Locate the cell with the specified text and output its (x, y) center coordinate. 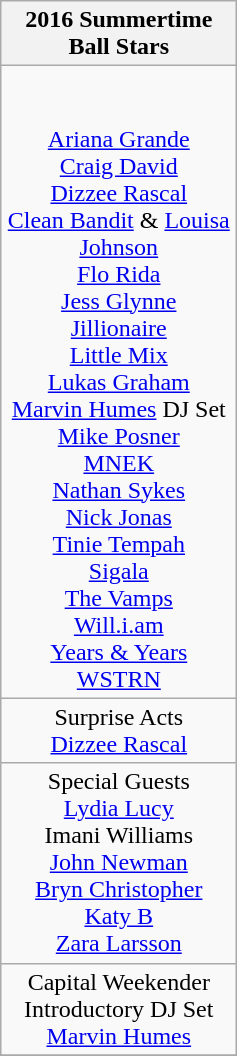
2016 Summertime Ball Stars (119, 34)
Capital Weekender Introductory DJ SetMarvin Humes (119, 1009)
Special GuestsLydia Lucy Imani Williams John Newman Bryn Christopher Katy B Zara Larsson (119, 863)
Surprise ActsDizzee Rascal (119, 730)
